Output the (x, y) coordinate of the center of the cell containing the given text.  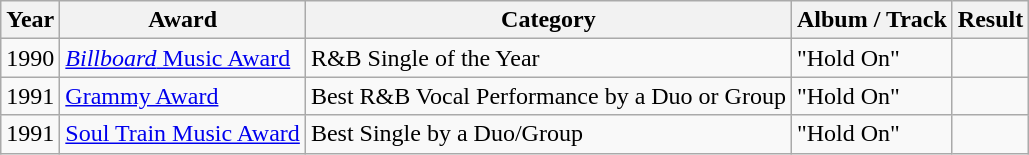
Category (548, 20)
Result (990, 20)
Album / Track (872, 20)
Soul Train Music Award (183, 134)
Billboard Music Award (183, 58)
1990 (30, 58)
R&B Single of the Year (548, 58)
Year (30, 20)
Award (183, 20)
Best R&B Vocal Performance by a Duo or Group (548, 96)
Best Single by a Duo/Group (548, 134)
Grammy Award (183, 96)
